For the text-containing cell, return its midpoint in (x, y) coordinate format. 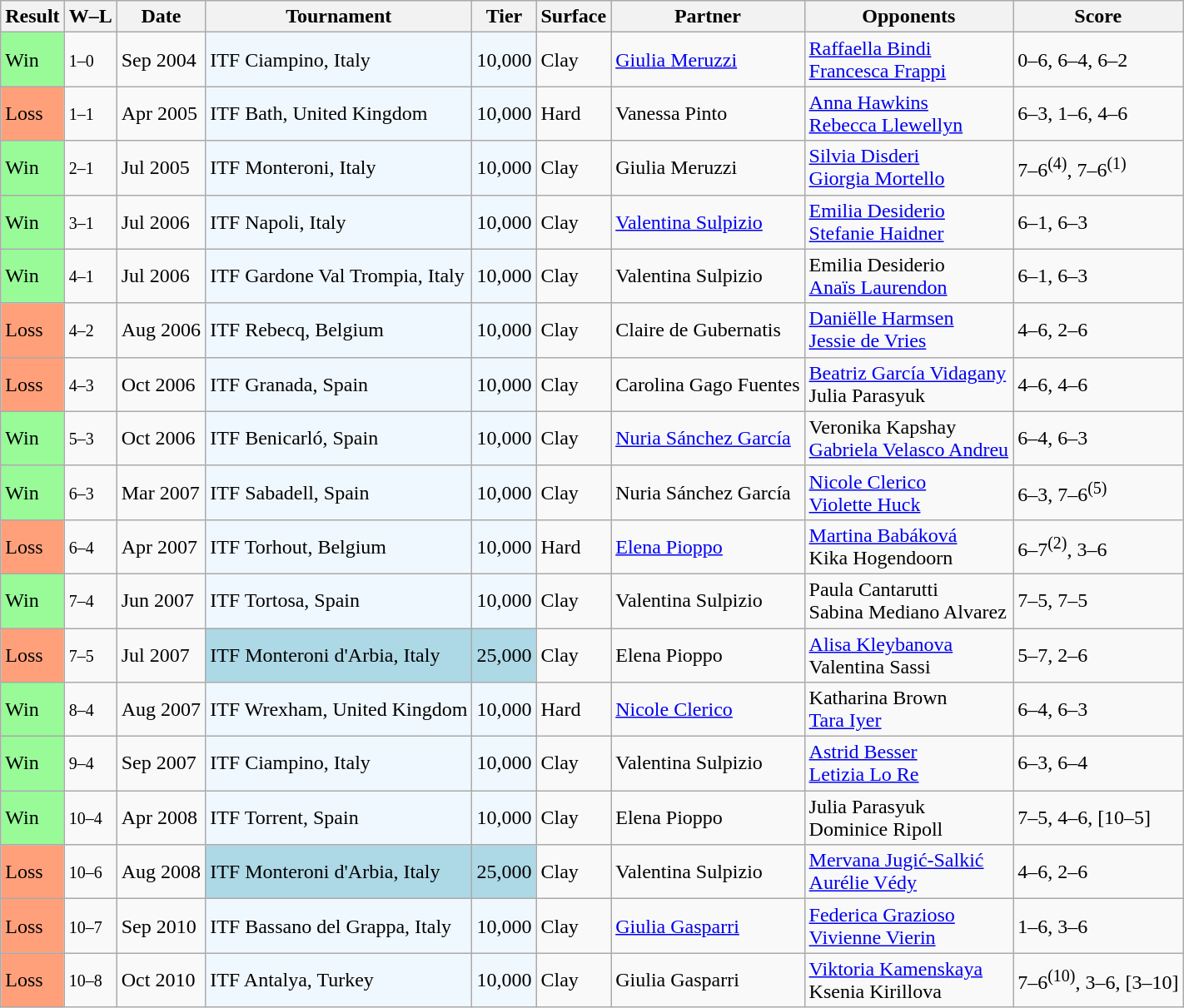
Sep 2010 (161, 926)
Jun 2007 (161, 601)
6–7(2), 3–6 (1098, 546)
3–1 (90, 221)
ITF Tortosa, Spain (339, 601)
1–1 (90, 113)
Jul 2007 (161, 654)
9–4 (90, 764)
ITF Rebecq, Belgium (339, 330)
Paula Cantarutti Sabina Mediano Alvarez (909, 601)
4–2 (90, 330)
Score (1098, 17)
ITF Antalya, Turkey (339, 981)
1–0 (90, 60)
ITF Bath, United Kingdom (339, 113)
6–4 (90, 546)
Tournament (339, 17)
10–7 (90, 926)
Veronika Kapshay Gabriela Velasco Andreu (909, 438)
Claire de Gubernatis (708, 330)
10–4 (90, 817)
Sep 2004 (161, 60)
Tier (505, 17)
4–1 (90, 276)
Astrid Besser Letizia Lo Re (909, 764)
Carolina Gago Fuentes (708, 385)
Raffaella Bindi Francesca Frappi (909, 60)
5–3 (90, 438)
Daniëlle Harmsen Jessie de Vries (909, 330)
ITF Wrexham, United Kingdom (339, 709)
Julia Parasyuk Dominice Ripoll (909, 817)
10–8 (90, 981)
ITF Torrent, Spain (339, 817)
W–L (90, 17)
Beatriz García Vidagany Julia Parasyuk (909, 385)
Opponents (909, 17)
8–4 (90, 709)
Katharina Brown Tara Iyer (909, 709)
4–3 (90, 385)
2–1 (90, 168)
Partner (708, 17)
Apr 2007 (161, 546)
Aug 2008 (161, 872)
Surface (574, 17)
ITF Granada, Spain (339, 385)
6–3 (90, 493)
7–5 (90, 654)
6–3, 1–6, 4–6 (1098, 113)
Date (161, 17)
Federica Grazioso Vivienne Vierin (909, 926)
ITF Torhout, Belgium (339, 546)
4–6, 4–6 (1098, 385)
Alisa Kleybanova Valentina Sassi (909, 654)
Nicole Clerico (708, 709)
Mervana Jugić-Salkić Aurélie Védy (909, 872)
ITF Sabadell, Spain (339, 493)
7–6(4), 7–6(1) (1098, 168)
Sep 2007 (161, 764)
Jul 2005 (161, 168)
6–3, 6–4 (1098, 764)
Martina Babáková Kika Hogendoorn (909, 546)
7–5, 4–6, [10–5] (1098, 817)
Mar 2007 (161, 493)
ITF Bassano del Grappa, Italy (339, 926)
ITF Gardone Val Trompia, Italy (339, 276)
Emilia Desiderio Stefanie Haidner (909, 221)
5–7, 2–6 (1098, 654)
Vanessa Pinto (708, 113)
Viktoria Kamenskaya Ksenia Kirillova (909, 981)
1–6, 3–6 (1098, 926)
10–6 (90, 872)
Apr 2008 (161, 817)
Aug 2006 (161, 330)
0–6, 6–4, 6–2 (1098, 60)
Apr 2005 (161, 113)
Emilia Desiderio Anaïs Laurendon (909, 276)
Silvia Disderi Giorgia Mortello (909, 168)
7–6(10), 3–6, [3–10] (1098, 981)
Anna Hawkins Rebecca Llewellyn (909, 113)
Nicole Clerico Violette Huck (909, 493)
Result (32, 17)
Oct 2010 (161, 981)
ITF Monteroni, Italy (339, 168)
ITF Napoli, Italy (339, 221)
6–3, 7–6(5) (1098, 493)
7–4 (90, 601)
Aug 2007 (161, 709)
ITF Benicarló, Spain (339, 438)
7–5, 7–5 (1098, 601)
